Detect which cell encompasses the target text, then output its (X, Y) center coordinate. 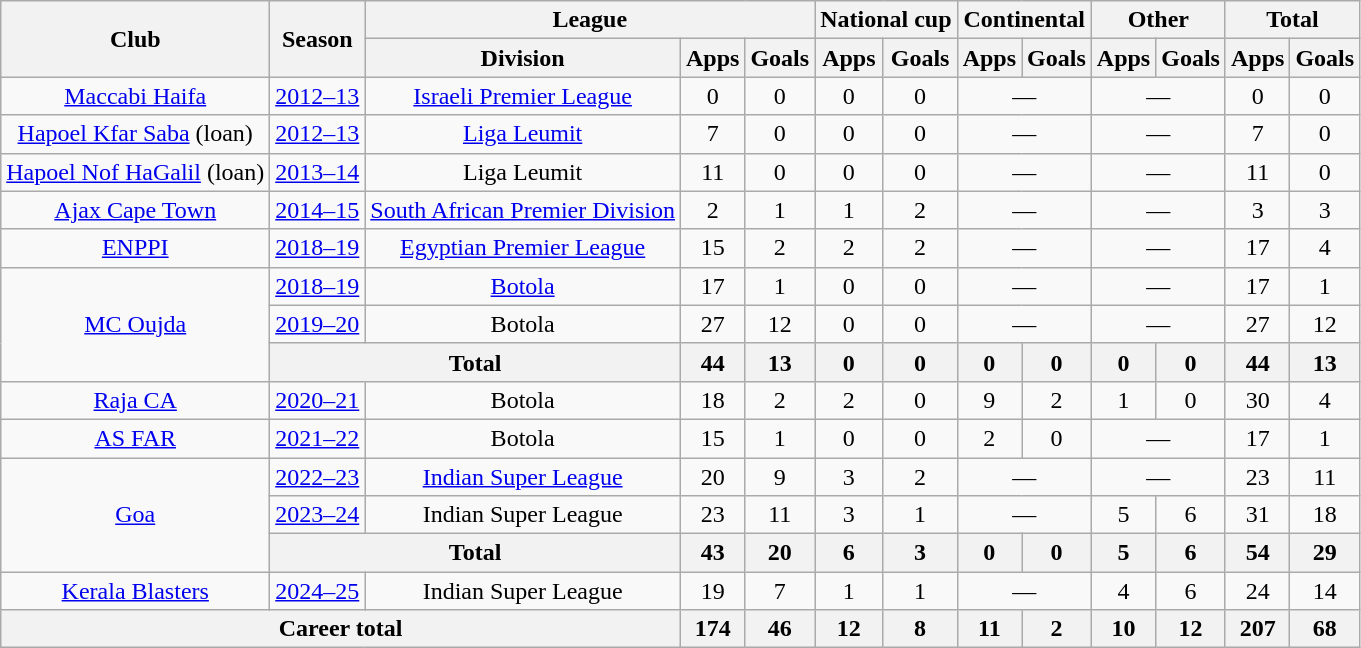
2014–15 (318, 210)
Division (523, 58)
31 (1257, 515)
Season (318, 39)
Goa (136, 515)
Kerala Blasters (136, 591)
Ajax Cape Town (136, 210)
2021–22 (318, 438)
2020–21 (318, 400)
2013–14 (318, 172)
14 (1325, 591)
24 (1257, 591)
ENPPI (136, 248)
Raja CA (136, 400)
46 (780, 629)
8 (920, 629)
10 (1123, 629)
MC Oujda (136, 324)
2024–25 (318, 591)
Hapoel Kfar Saba (loan) (136, 134)
19 (712, 591)
League (590, 20)
Egyptian Premier League (523, 248)
43 (712, 553)
Other (1158, 20)
Maccabi Haifa (136, 96)
2019–20 (318, 324)
Club (136, 39)
68 (1325, 629)
Hapoel Nof HaGalil (loan) (136, 172)
National cup (886, 20)
South African Premier Division (523, 210)
Israeli Premier League (523, 96)
207 (1257, 629)
174 (712, 629)
Continental (1024, 20)
29 (1325, 553)
2023–24 (318, 515)
2022–23 (318, 477)
54 (1257, 553)
30 (1257, 400)
AS FAR (136, 438)
Career total (341, 629)
